Find where the given text appears and provide that cell's center as [X, Y] coordinate. 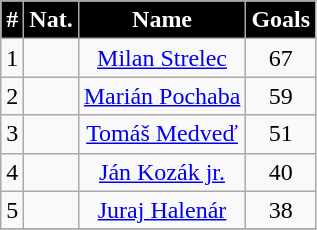
38 [281, 210]
Nat. [51, 20]
59 [281, 96]
Name [162, 20]
Marián Pochaba [162, 96]
4 [12, 172]
Juraj Halenár [162, 210]
1 [12, 58]
Ján Kozák jr. [162, 172]
Milan Strelec [162, 58]
2 [12, 96]
67 [281, 58]
3 [12, 134]
# [12, 20]
Tomáš Medveď [162, 134]
40 [281, 172]
Goals [281, 20]
5 [12, 210]
51 [281, 134]
